Capture the cell that displays the provided text and extract its [X, Y] central coordinate. 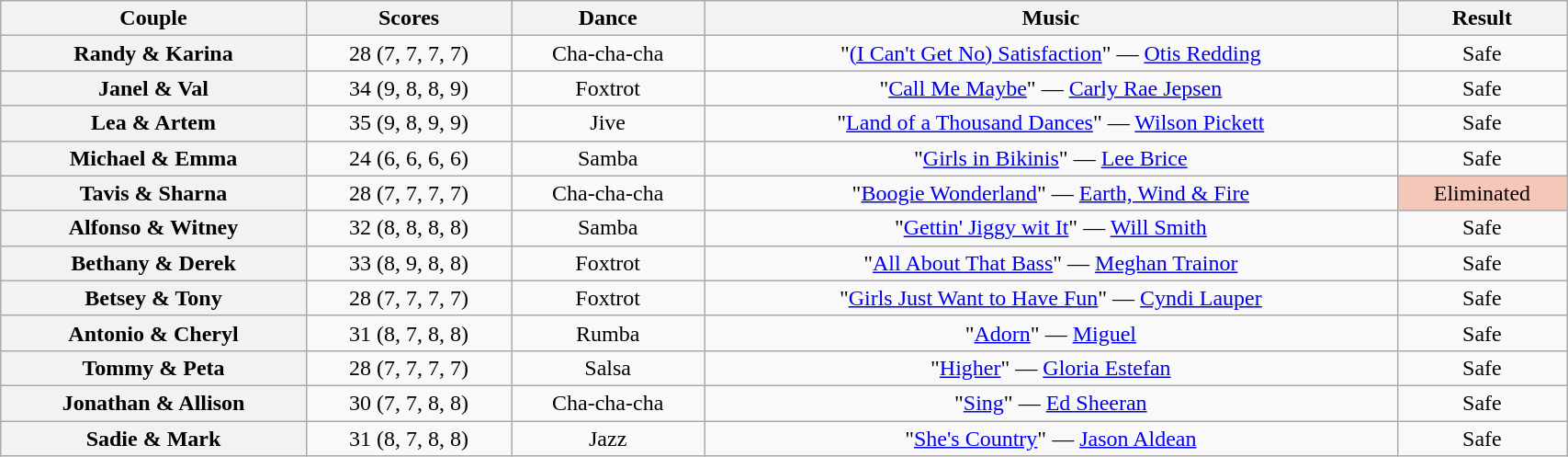
"Gettin' Jiggy wit It" — Will Smith [1051, 228]
24 (6, 6, 6, 6) [409, 158]
Michael & Emma [154, 158]
34 (9, 8, 8, 9) [409, 88]
"Adorn" — Miguel [1051, 333]
"Girls Just Want to Have Fun" — Cyndi Lauper [1051, 298]
"Sing" — Ed Sheeran [1051, 403]
"Girls in Bikinis" — Lee Brice [1051, 158]
Antonio & Cheryl [154, 333]
"Higher" — Gloria Estefan [1051, 368]
Jive [608, 123]
Dance [608, 18]
Bethany & Derek [154, 263]
Sadie & Mark [154, 439]
Scores [409, 18]
Tommy & Peta [154, 368]
"She's Country" — Jason Aldean [1051, 439]
35 (9, 8, 9, 9) [409, 123]
"Boogie Wonderland" — Earth, Wind & Fire [1051, 193]
Betsey & Tony [154, 298]
Alfonso & Witney [154, 228]
30 (7, 7, 8, 8) [409, 403]
Salsa [608, 368]
Couple [154, 18]
Eliminated [1483, 193]
Janel & Val [154, 88]
"Land of a Thousand Dances" — Wilson Pickett [1051, 123]
Lea & Artem [154, 123]
Rumba [608, 333]
"All About That Bass" — Meghan Trainor [1051, 263]
"Call Me Maybe" — Carly Rae Jepsen [1051, 88]
Music [1051, 18]
Tavis & Sharna [154, 193]
Jonathan & Allison [154, 403]
33 (8, 9, 8, 8) [409, 263]
Result [1483, 18]
Jazz [608, 439]
"(I Can't Get No) Satisfaction" — Otis Redding [1051, 53]
Randy & Karina [154, 53]
32 (8, 8, 8, 8) [409, 228]
